Search for the cell housing the specified text and yield its [X, Y] center coordinate. 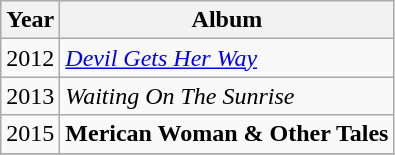
2015 [30, 134]
Devil Gets Her Way [227, 58]
2013 [30, 96]
2012 [30, 58]
Waiting On The Sunrise [227, 96]
Album [227, 20]
Merican Woman & Other Tales [227, 134]
Year [30, 20]
